Identify which cell holds the provided text, then report its [X, Y] central coordinate. 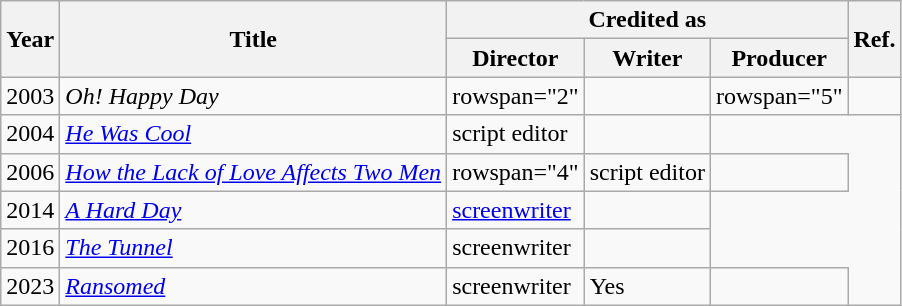
2003 [30, 96]
Producer [779, 58]
2014 [30, 210]
He Was Cool [254, 134]
Title [254, 39]
rowspan="5" [779, 96]
Yes [647, 286]
A Hard Day [254, 210]
The Tunnel [254, 248]
How the Lack of Love Affects Two Men [254, 172]
2016 [30, 248]
2023 [30, 286]
Ransomed [254, 286]
Year [30, 39]
2004 [30, 134]
Writer [647, 58]
Oh! Happy Day [254, 96]
rowspan="2" [516, 96]
rowspan="4" [516, 172]
Ref. [874, 39]
Credited as [648, 20]
Director [516, 58]
2006 [30, 172]
